Detect which cell encompasses the target text, then output its [X, Y] center coordinate. 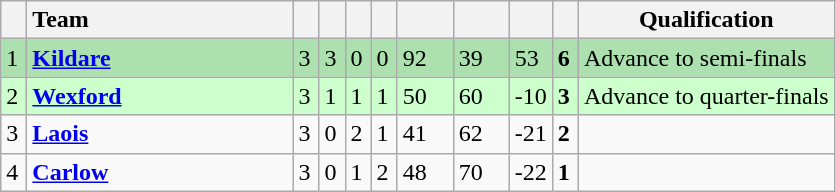
4 [14, 172]
Kildare [160, 58]
50 [425, 96]
Wexford [160, 96]
Advance to quarter-finals [706, 96]
48 [425, 172]
6 [565, 58]
-21 [530, 134]
Qualification [706, 20]
92 [425, 58]
41 [425, 134]
Carlow [160, 172]
-10 [530, 96]
53 [530, 58]
62 [481, 134]
Laois [160, 134]
Advance to semi-finals [706, 58]
39 [481, 58]
60 [481, 96]
-22 [530, 172]
70 [481, 172]
Team [160, 20]
